Search for the cell housing the specified text and yield its [x, y] center coordinate. 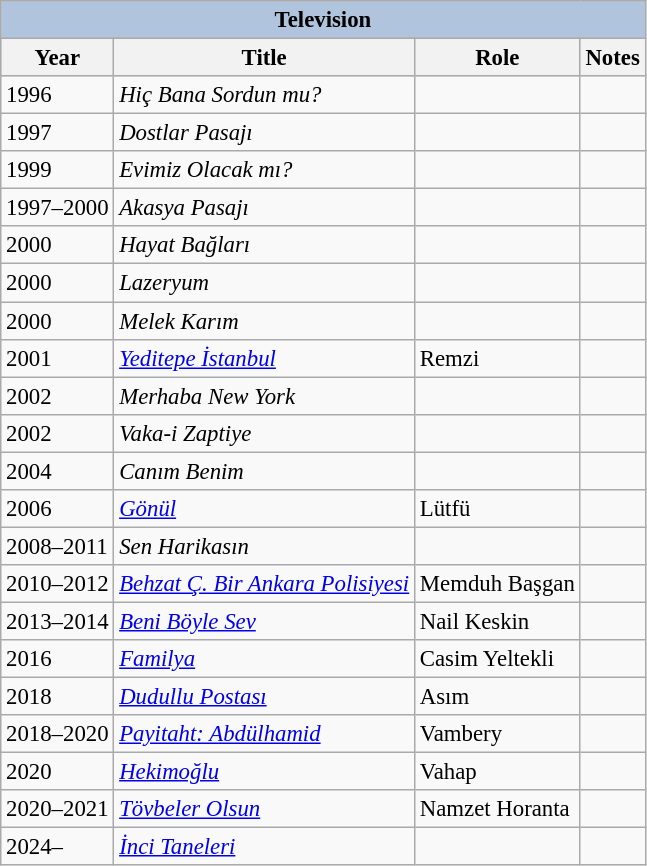
Casim Yeltekli [497, 659]
2008–2011 [58, 546]
Dostlar Pasajı [264, 133]
Evimiz Olacak mı? [264, 170]
Nail Keskin [497, 621]
Vambery [497, 734]
2016 [58, 659]
Television [323, 20]
Gönül [264, 509]
2020 [58, 772]
Vaka-i Zaptiye [264, 433]
2024– [58, 847]
Vahap [497, 772]
1997 [58, 133]
Canım Benim [264, 471]
Payitaht: Abdülhamid [264, 734]
Akasya Pasajı [264, 208]
Yeditepe İstanbul [264, 358]
2013–2014 [58, 621]
Sen Harikasın [264, 546]
2018–2020 [58, 734]
Hiç Bana Sordun mu? [264, 95]
2006 [58, 509]
2004 [58, 471]
Notes [612, 58]
Behzat Ç. Bir Ankara Polisiyesi [264, 584]
Familya [264, 659]
2001 [58, 358]
Role [497, 58]
2018 [58, 697]
1997–2000 [58, 208]
Melek Karım [264, 321]
Hayat Bağları [264, 245]
2020–2021 [58, 809]
Title [264, 58]
1999 [58, 170]
Namzet Horanta [497, 809]
Asım [497, 697]
1996 [58, 95]
Memduh Başgan [497, 584]
Remzi [497, 358]
Tövbeler Olsun [264, 809]
Hekimoğlu [264, 772]
2010–2012 [58, 584]
Merhaba New York [264, 396]
İnci Taneleri [264, 847]
Beni Böyle Sev [264, 621]
Dudullu Postası [264, 697]
Year [58, 58]
Lazeryum [264, 283]
Lütfü [497, 509]
